For the text-containing cell, return its midpoint in (X, Y) coordinate format. 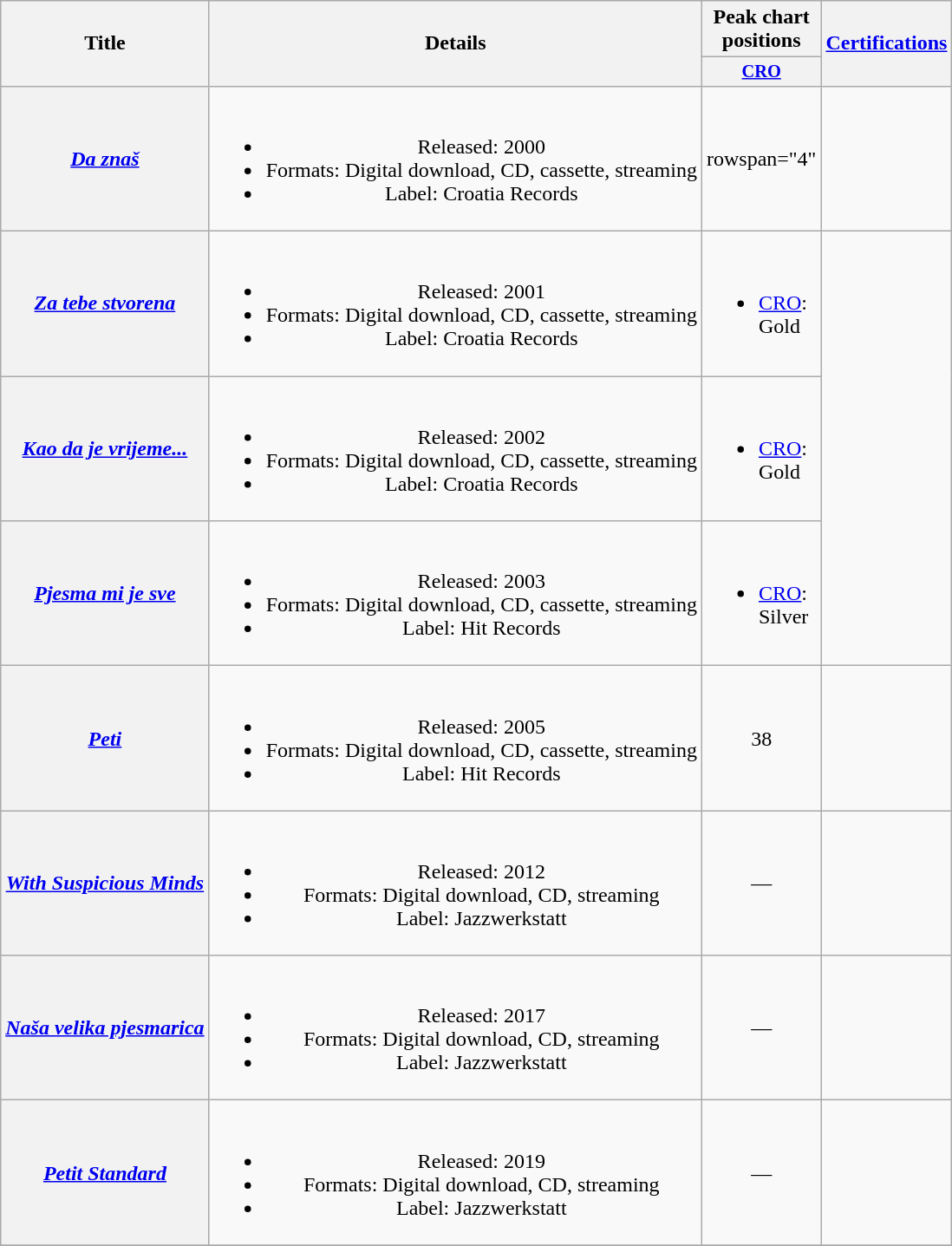
Peti (105, 739)
Pjesma mi je sve (105, 593)
Kao da je vrijeme... (105, 449)
Da znaš (105, 158)
Naša velika pjesmarica (105, 1028)
Released: 2005Formats: Digital download, CD, cassette, streamingLabel: Hit Records (455, 739)
Certifications (886, 43)
Released: 2000Formats: Digital download, CD, cassette, streamingLabel: Croatia Records (455, 158)
rowspan="4" (761, 158)
Released: 2017Formats: Digital download, CD, streamingLabel: Jazzwerkstatt (455, 1028)
Released: 2003Formats: Digital download, CD, cassette, streamingLabel: Hit Records (455, 593)
CRO (761, 72)
Title (105, 43)
Released: 2001Formats: Digital download, CD, cassette, streamingLabel: Croatia Records (455, 303)
With Suspicious Minds (105, 883)
Released: 2002Formats: Digital download, CD, cassette, streamingLabel: Croatia Records (455, 449)
Peak chart positions (761, 29)
CRO: Silver (761, 593)
Released: 2012Formats: Digital download, CD, streamingLabel: Jazzwerkstatt (455, 883)
Za tebe stvorena (105, 303)
Released: 2019Formats: Digital download, CD, streamingLabel: Jazzwerkstatt (455, 1172)
Petit Standard (105, 1172)
Details (455, 43)
38 (761, 739)
